Search for the cell housing the specified text and yield its [x, y] center coordinate. 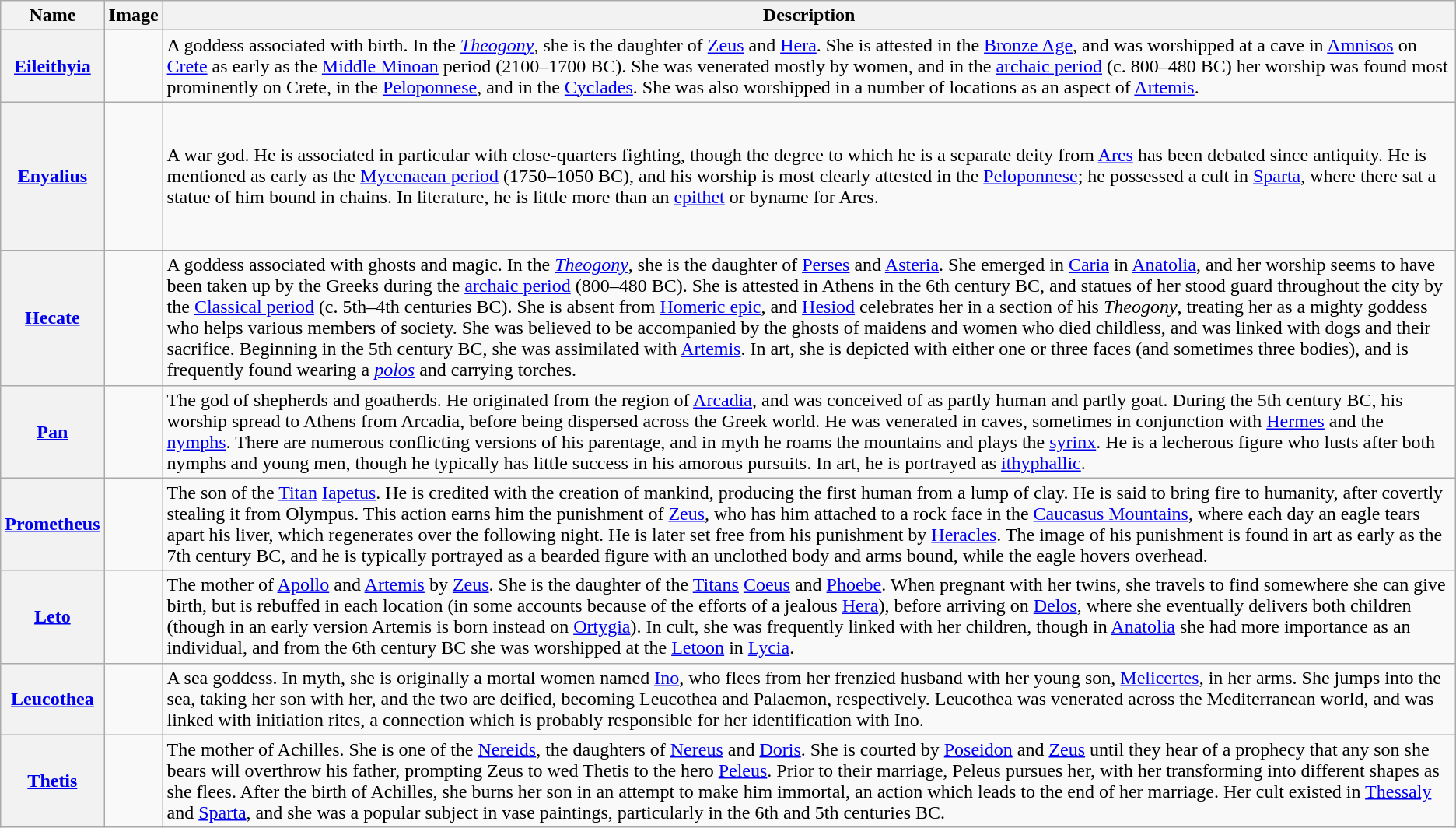
Pan [53, 431]
Image [134, 16]
Hecate [53, 318]
Name [53, 16]
Enyalius [53, 176]
Leto [53, 616]
Eileithyia [53, 66]
Thetis [53, 781]
Prometheus [53, 525]
Description [809, 16]
Leucothea [53, 699]
